Return [X, Y] of the center of cell containing provided text 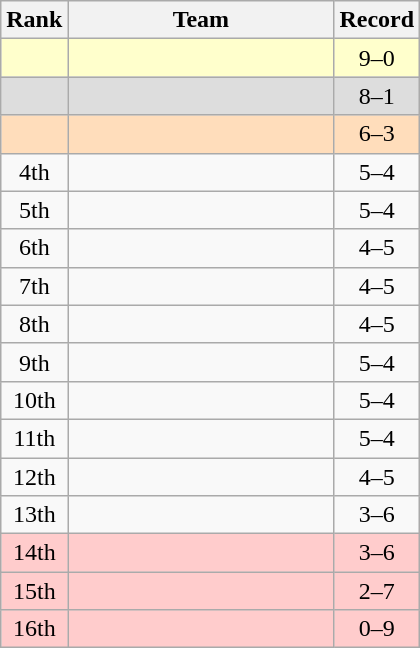
2–7 [377, 591]
14th [34, 553]
9th [34, 362]
15th [34, 591]
11th [34, 438]
Record [377, 20]
12th [34, 477]
9–0 [377, 58]
16th [34, 629]
0–9 [377, 629]
5th [34, 210]
Rank [34, 20]
13th [34, 515]
8–1 [377, 96]
10th [34, 400]
8th [34, 324]
6–3 [377, 134]
4th [34, 172]
6th [34, 248]
Team [201, 20]
7th [34, 286]
